Locate the cell with the specified text and output its [x, y] center coordinate. 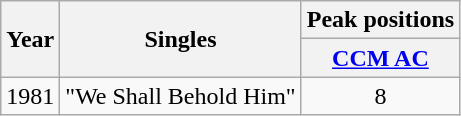
CCM AC [380, 58]
Peak positions [380, 20]
Singles [180, 39]
"We Shall Behold Him" [180, 96]
1981 [30, 96]
8 [380, 96]
Year [30, 39]
